Extract the (x, y) coordinate from the center of the cell holding the provided text.  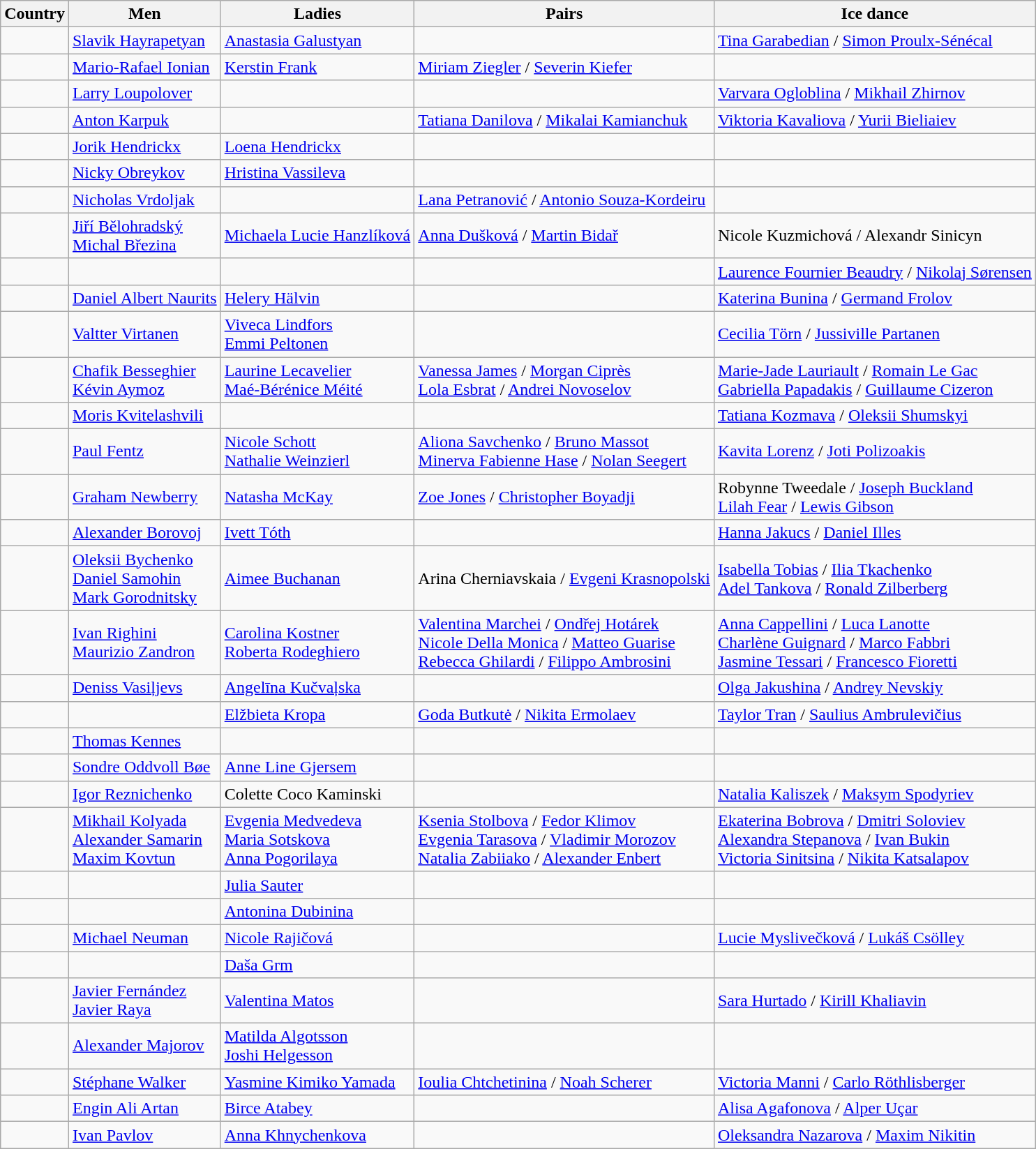
Nicole Rajičová (317, 938)
Natalia Kaliszek / Maksym Spodyriev (875, 794)
Sondre Oddvoll Bøe (144, 767)
Cecilia Törn / Jussiville Partanen (875, 333)
Jiří Bělohradský Michal Březina (144, 236)
Lana Petranović / Antonio Souza-Kordeiru (564, 200)
Robynne Tweedale / Joseph Buckland Lilah Fear / Lewis Gibson (875, 497)
Victoria Manni / Carlo Röthlisberger (875, 1082)
Loena Hendrickx (317, 147)
Ivan Righini Maurizio Zandron (144, 643)
Tina Garabedian / Simon Proulx-Sénécal (875, 40)
Larry Loupolover (144, 93)
Taylor Tran / Saulius Ambrulevičius (875, 714)
Paul Fentz (144, 452)
Valentina Matos (317, 1000)
Goda Butkutė / Nikita Ermolaev (564, 714)
Igor Reznichenko (144, 794)
Moris Kvitelashvili (144, 416)
Matilda Algotsson Joshi Helgesson (317, 1046)
Oleksandra Nazarova / Maxim Nikitin (875, 1135)
Stéphane Walker (144, 1082)
Aliona Savchenko / Bruno Massot Minerva Fabienne Hase / Nolan Seegert (564, 452)
Mario-Rafael Ionian (144, 67)
Katerina Bunina / Germand Frolov (875, 298)
Isabella Tobias / Ilia Tkachenko Adel Tankova / Ronald Zilberberg (875, 578)
Colette Coco Kaminski (317, 794)
Julia Sauter (317, 885)
Thomas Kennes (144, 741)
Anton Karpuk (144, 120)
Valentina Marchei / Ondřej Hotárek Nicole Della Monica / Matteo Guarise Rebecca Ghilardi / Filippo Ambrosini (564, 643)
Anastasia Galustyan (317, 40)
Slavik Hayrapetyan (144, 40)
Anna Dušková / Martin Bidař (564, 236)
Pairs (564, 14)
Carolina Kostner Roberta Rodeghiero (317, 643)
Daniel Albert Naurits (144, 298)
Anna Khnychenkova (317, 1135)
Viktoria Kavaliova / Yurii Bieliaiev (875, 120)
Kavita Lorenz / Joti Polizoakis (875, 452)
Ekaterina Bobrova / Dmitri Soloviev Alexandra Stepanova / Ivan Bukin Victoria Sinitsina / Nikita Katsalapov (875, 839)
Javier Fernández Javier Raya (144, 1000)
Elžbieta Kropa (317, 714)
Ice dance (875, 14)
Marie-Jade Lauriault / Romain Le Gac Gabriella Papadakis / Guillaume Cizeron (875, 380)
Laurence Fournier Beaudry / Nikolaj Sørensen (875, 271)
Jorik Hendrickx (144, 147)
Natasha McKay (317, 497)
Nicole Kuzmichová / Alexandr Sinicyn (875, 236)
Michael Neuman (144, 938)
Vanessa James / Morgan Ciprès Lola Esbrat / Andrei Novoselov (564, 380)
Viveca Lindfors Emmi Peltonen (317, 333)
Ivett Tóth (317, 533)
Ioulia Chtchetinina / Noah Scherer (564, 1082)
Olga Jakushina / Andrey Nevskiy (875, 688)
Zoe Jones / Christopher Boyadji (564, 497)
Alexander Majorov (144, 1046)
Daša Grm (317, 965)
Mikhail Kolyada Alexander Samarin Maxim Kovtun (144, 839)
Birce Atabey (317, 1109)
Hanna Jakucs / Daniel Illes (875, 533)
Aimee Buchanan (317, 578)
Ladies (317, 14)
Varvara Ogloblina / Mikhail Zhirnov (875, 93)
Tatiana Kozmava / Oleksii Shumskyi (875, 416)
Miriam Ziegler / Severin Kiefer (564, 67)
Angelīna Kučvaļska (317, 688)
Arina Cherniavskaia / Evgeni Krasnopolski (564, 578)
Sara Hurtado / Kirill Khaliavin (875, 1000)
Ksenia Stolbova / Fedor Klimov Evgenia Tarasova / Vladimir Morozov Natalia Zabiiako / Alexander Enbert (564, 839)
Chafik Besseghier Kévin Aymoz (144, 380)
Ivan Pavlov (144, 1135)
Graham Newberry (144, 497)
Yasmine Kimiko Yamada (317, 1082)
Valtter Virtanen (144, 333)
Men (144, 14)
Laurine Lecavelier Maé-Bérénice Méité (317, 380)
Alexander Borovoj (144, 533)
Country (35, 14)
Deniss Vasiļjevs (144, 688)
Kerstin Frank (317, 67)
Engin Ali Artan (144, 1109)
Evgenia Medvedeva Maria Sotskova Anna Pogorilaya (317, 839)
Antonina Dubinina (317, 911)
Nicholas Vrdoljak (144, 200)
Nicole Schott Nathalie Weinzierl (317, 452)
Alisa Agafonova / Alper Uçar (875, 1109)
Anna Cappellini / Luca Lanotte Charlène Guignard / Marco Fabbri Jasmine Tessari / Francesco Fioretti (875, 643)
Oleksii Bychenko Daniel Samohin Mark Gorodnitsky (144, 578)
Tatiana Danilova / Mikalai Kamianchuk (564, 120)
Anne Line Gjersem (317, 767)
Helery Hälvin (317, 298)
Hristina Vassileva (317, 173)
Nicky Obreykov (144, 173)
Michaela Lucie Hanzlíková (317, 236)
Lucie Myslivečková / Lukáš Csölley (875, 938)
